Determine the (X, Y) coordinate at the center of the cell enclosing the given text.  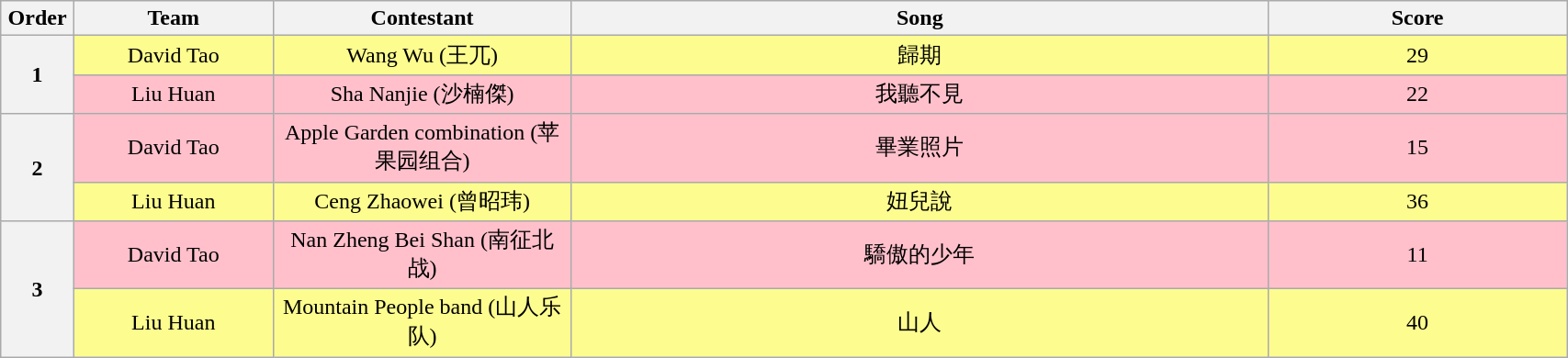
Nan Zheng Bei Shan (南征北战) (423, 255)
Order (38, 18)
29 (1418, 55)
36 (1418, 202)
3 (38, 289)
Mountain People band (山人乐队) (423, 323)
22 (1418, 94)
11 (1418, 255)
我聽不見 (919, 94)
驕傲的少年 (919, 255)
歸期 (919, 55)
Team (173, 18)
2 (38, 167)
Wang Wu (王兀) (423, 55)
Sha Nanjie (沙楠傑) (423, 94)
1 (38, 75)
Song (919, 18)
15 (1418, 148)
妞兒說 (919, 202)
山人 (919, 323)
Apple Garden combination (苹果园组合) (423, 148)
Score (1418, 18)
Contestant (423, 18)
Ceng Zhaowei (曾昭玮) (423, 202)
畢業照片 (919, 148)
40 (1418, 323)
